Extract the (X, Y) coordinate from the center of the cell holding the provided text.  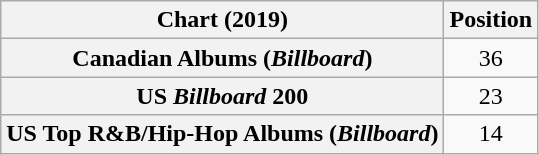
Position (491, 20)
Chart (2019) (222, 20)
23 (491, 96)
US Top R&B/Hip-Hop Albums (Billboard) (222, 134)
14 (491, 134)
36 (491, 58)
Canadian Albums (Billboard) (222, 58)
US Billboard 200 (222, 96)
